Output the [X, Y] coordinate of the center of the cell containing the given text.  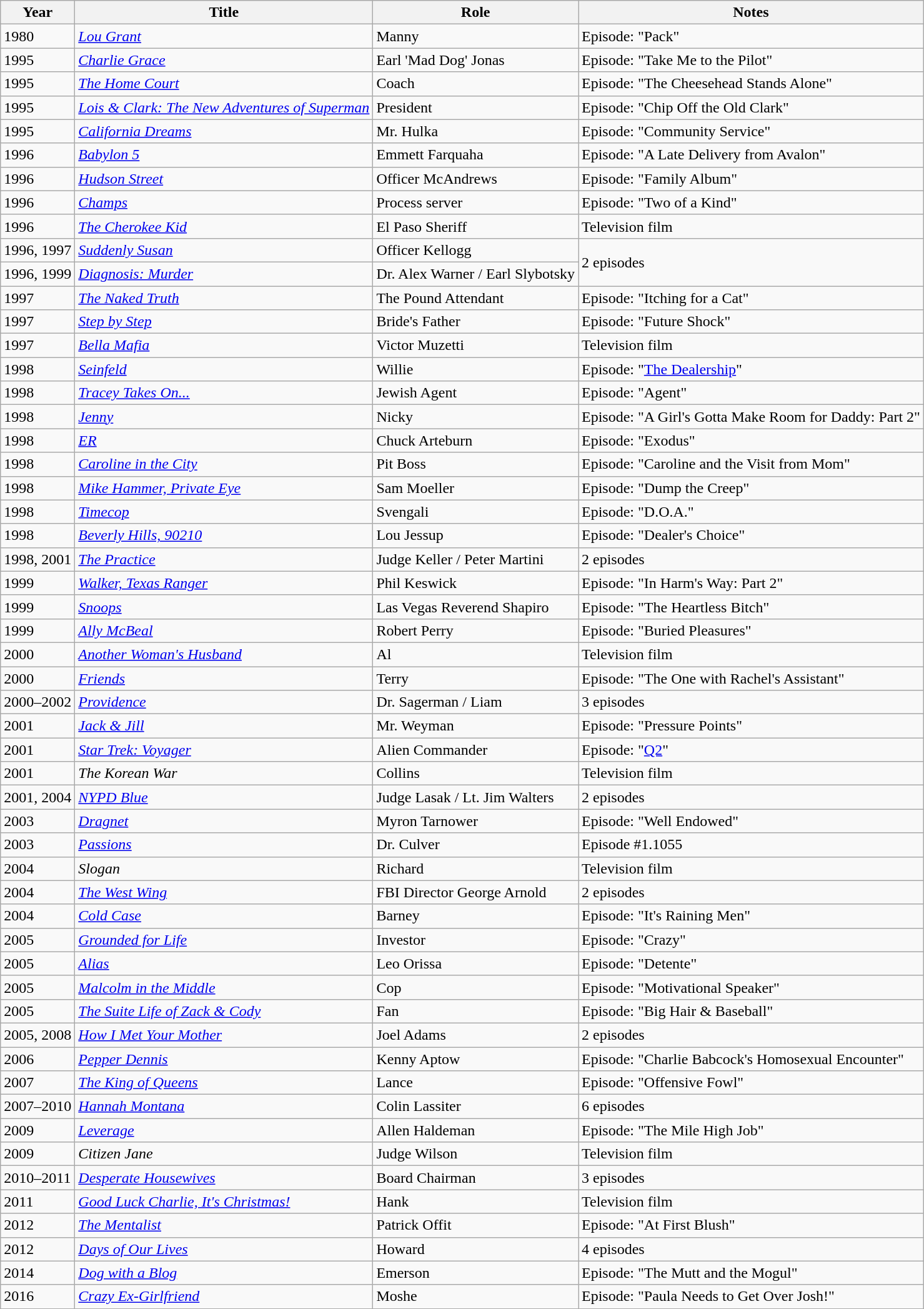
Episode: "Future Shock" [751, 322]
Coach [476, 84]
Hank [476, 1202]
2007–2010 [37, 1107]
Episode: "Itching for a Cat" [751, 298]
Desperate Housewives [224, 1178]
Collins [476, 774]
1996, 1999 [37, 274]
The Pound Attendant [476, 298]
The Practice [224, 559]
Leverage [224, 1130]
How I Met Your Mother [224, 1035]
Grounded for Life [224, 940]
Judge Keller / Peter Martini [476, 559]
Step by Step [224, 322]
Episode: "Dump the Creep" [751, 488]
Dr. Alex Warner / Earl Slybotsky [476, 274]
Hudson Street [224, 179]
Joel Adams [476, 1035]
Lou Grant [224, 36]
Nicky [476, 417]
2016 [37, 1297]
Citizen Jane [224, 1154]
Dr. Culver [476, 845]
Richard [476, 869]
Bride's Father [476, 322]
2011 [37, 1202]
FBI Director George Arnold [476, 892]
Board Chairman [476, 1178]
Friends [224, 678]
Champs [224, 202]
Officer Kellogg [476, 250]
Lance [476, 1083]
Earl 'Mad Dog' Jonas [476, 60]
Kenny Aptow [476, 1059]
Episode: "The Dealership" [751, 369]
Episode: "Detente" [751, 963]
Caroline in the City [224, 464]
NYPD Blue [224, 797]
Episode: "The Cheesehead Stands Alone" [751, 84]
Timecop [224, 512]
Episode: "Well Endowed" [751, 821]
Judge Wilson [476, 1154]
Episode: "The Mile High Job" [751, 1130]
Chuck Arteburn [476, 440]
Episode: "Two of a Kind" [751, 202]
Cold Case [224, 916]
Willie [476, 369]
Robert Perry [476, 630]
Episode: "Chip Off the Old Clark" [751, 107]
2005, 2008 [37, 1035]
Lou Jessup [476, 535]
Episode: "Dealer's Choice" [751, 535]
Terry [476, 678]
Jenny [224, 417]
Passions [224, 845]
Slogan [224, 869]
Myron Tarnower [476, 821]
Al [476, 654]
Beverly Hills, 90210 [224, 535]
Investor [476, 940]
Victor Muzetti [476, 346]
Snoops [224, 607]
Episode: "Caroline and the Visit from Mom" [751, 464]
The Mentalist [224, 1225]
Notes [751, 12]
Episode: "Paula Needs to Get Over Josh!" [751, 1297]
Babylon 5 [224, 155]
Episode: "Family Album" [751, 179]
Episode: "The Mutt and the Mogul" [751, 1273]
Episode: "Buried Pleasures" [751, 630]
Patrick Offit [476, 1225]
Role [476, 12]
President [476, 107]
Mr. Hulka [476, 131]
2001, 2004 [37, 797]
Episode: "Offensive Fowl" [751, 1083]
Episode #1.1055 [751, 845]
Mike Hammer, Private Eye [224, 488]
The Cherokee Kid [224, 226]
Cop [476, 987]
Diagnosis: Murder [224, 274]
Dog with a Blog [224, 1273]
4 episodes [751, 1249]
Seinfeld [224, 369]
ER [224, 440]
Moshe [476, 1297]
Jack & Jill [224, 726]
Allen Haldeman [476, 1130]
Episode: "Charlie Babcock's Homosexual Encounter" [751, 1059]
Walker, Texas Ranger [224, 583]
Episode: "The One with Rachel's Assistant" [751, 678]
1996, 1997 [37, 250]
Svengali [476, 512]
Ally McBeal [224, 630]
Officer McAndrews [476, 179]
Malcolm in the Middle [224, 987]
Episode: "A Girl's Gotta Make Room for Daddy: Part 2" [751, 417]
Episode: "Motivational Speaker" [751, 987]
1980 [37, 36]
Barney [476, 916]
Howard [476, 1249]
The Home Court [224, 84]
Tracey Takes On... [224, 393]
Year [37, 12]
Emmett Farquaha [476, 155]
2006 [37, 1059]
Leo Orissa [476, 963]
El Paso Sheriff [476, 226]
2000–2002 [37, 702]
Episode: "D.O.A." [751, 512]
Episode: "Crazy" [751, 940]
Lois & Clark: The New Adventures of Superman [224, 107]
Sam Moeller [476, 488]
Hannah Montana [224, 1107]
Charlie Grace [224, 60]
Episode: "Big Hair & Baseball" [751, 1011]
Episode: "The Heartless Bitch" [751, 607]
Episode: "Take Me to the Pilot" [751, 60]
Suddenly Susan [224, 250]
6 episodes [751, 1107]
The King of Queens [224, 1083]
Manny [476, 36]
Colin Lassiter [476, 1107]
Phil Keswick [476, 583]
Jewish Agent [476, 393]
1998, 2001 [37, 559]
Episode: "Pressure Points" [751, 726]
Days of Our Lives [224, 1249]
2010–2011 [37, 1178]
Fan [476, 1011]
Another Woman's Husband [224, 654]
Title [224, 12]
Judge Lasak / Lt. Jim Walters [476, 797]
2007 [37, 1083]
The West Wing [224, 892]
The Suite Life of Zack & Cody [224, 1011]
Mr. Weyman [476, 726]
2014 [37, 1273]
Episode: "Community Service" [751, 131]
Episode: "It's Raining Men" [751, 916]
Dragnet [224, 821]
Episode: "In Harm's Way: Part 2" [751, 583]
Episode: "Agent" [751, 393]
Good Luck Charlie, It's Christmas! [224, 1202]
Pepper Dennis [224, 1059]
Pit Boss [476, 464]
Star Trek: Voyager [224, 750]
Episode: "Q2" [751, 750]
Las Vegas Reverend Shapiro [476, 607]
Dr. Sagerman / Liam [476, 702]
Episode: "At First Blush" [751, 1225]
The Korean War [224, 774]
The Naked Truth [224, 298]
Alien Commander [476, 750]
Crazy Ex-Girlfriend [224, 1297]
Episode: "A Late Delivery from Avalon" [751, 155]
California Dreams [224, 131]
Episode: "Pack" [751, 36]
Alias [224, 963]
Providence [224, 702]
Bella Mafia [224, 346]
Episode: "Exodus" [751, 440]
Process server [476, 202]
Emerson [476, 1273]
